Find where the given text appears and provide that cell's center as (X, Y) coordinate. 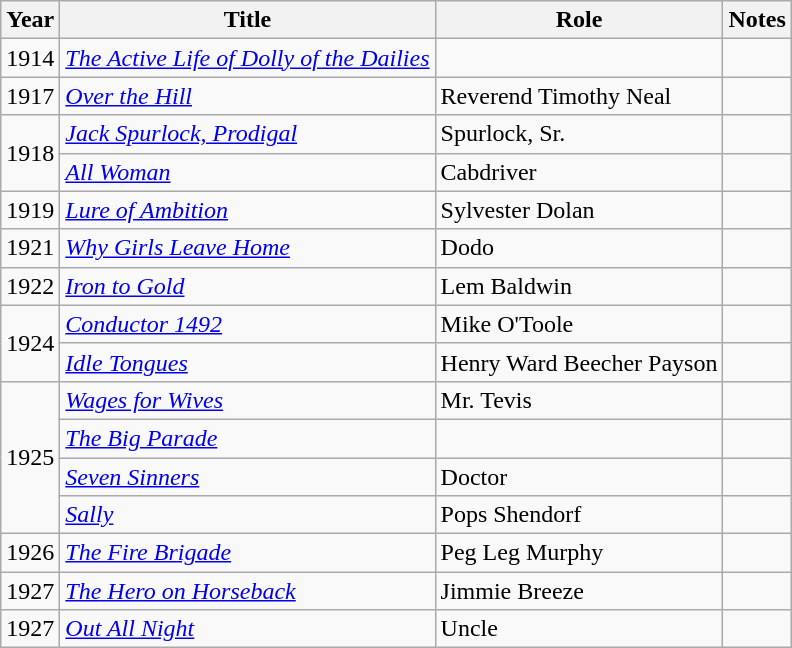
Henry Ward Beecher Payson (579, 362)
Doctor (579, 477)
1919 (30, 210)
Mr. Tevis (579, 400)
1917 (30, 96)
Out All Night (248, 629)
Wages for Wives (248, 400)
Sally (248, 515)
The Active Life of Dolly of the Dailies (248, 58)
The Hero on Horseback (248, 591)
Peg Leg Murphy (579, 553)
Mike O'Toole (579, 324)
1926 (30, 553)
1914 (30, 58)
Why Girls Leave Home (248, 248)
Lure of Ambition (248, 210)
Idle Tongues (248, 362)
Title (248, 20)
Sylvester Dolan (579, 210)
Spurlock, Sr. (579, 134)
Lem Baldwin (579, 286)
1922 (30, 286)
All Woman (248, 172)
Uncle (579, 629)
The Fire Brigade (248, 553)
Role (579, 20)
Dodo (579, 248)
Iron to Gold (248, 286)
The Big Parade (248, 438)
Jack Spurlock, Prodigal (248, 134)
Year (30, 20)
1924 (30, 343)
Cabdriver (579, 172)
Reverend Timothy Neal (579, 96)
Conductor 1492 (248, 324)
Over the Hill (248, 96)
Pops Shendorf (579, 515)
1918 (30, 153)
Seven Sinners (248, 477)
Notes (757, 20)
1921 (30, 248)
1925 (30, 457)
Jimmie Breeze (579, 591)
